Detect which cell encompasses the target text, then output its (x, y) center coordinate. 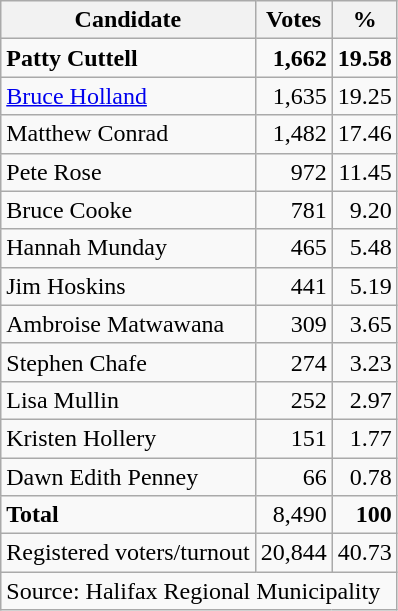
19.25 (364, 96)
Votes (294, 20)
Source: Halifax Regional Municipality (199, 591)
465 (294, 248)
0.78 (364, 477)
Matthew Conrad (128, 134)
8,490 (294, 515)
40.73 (364, 553)
Lisa Mullin (128, 400)
274 (294, 362)
20,844 (294, 553)
19.58 (364, 58)
Pete Rose (128, 172)
5.19 (364, 286)
309 (294, 324)
2.97 (364, 400)
5.48 (364, 248)
3.65 (364, 324)
66 (294, 477)
100 (364, 515)
1,482 (294, 134)
3.23 (364, 362)
9.20 (364, 210)
Dawn Edith Penney (128, 477)
Candidate (128, 20)
Kristen Hollery (128, 438)
Stephen Chafe (128, 362)
Bruce Holland (128, 96)
Hannah Munday (128, 248)
Patty Cuttell (128, 58)
781 (294, 210)
11.45 (364, 172)
1.77 (364, 438)
% (364, 20)
Ambroise Matwawana (128, 324)
441 (294, 286)
1,635 (294, 96)
151 (294, 438)
1,662 (294, 58)
Total (128, 515)
17.46 (364, 134)
Bruce Cooke (128, 210)
252 (294, 400)
Registered voters/turnout (128, 553)
972 (294, 172)
Jim Hoskins (128, 286)
